Find where the given text appears and provide that cell's center as [X, Y] coordinate. 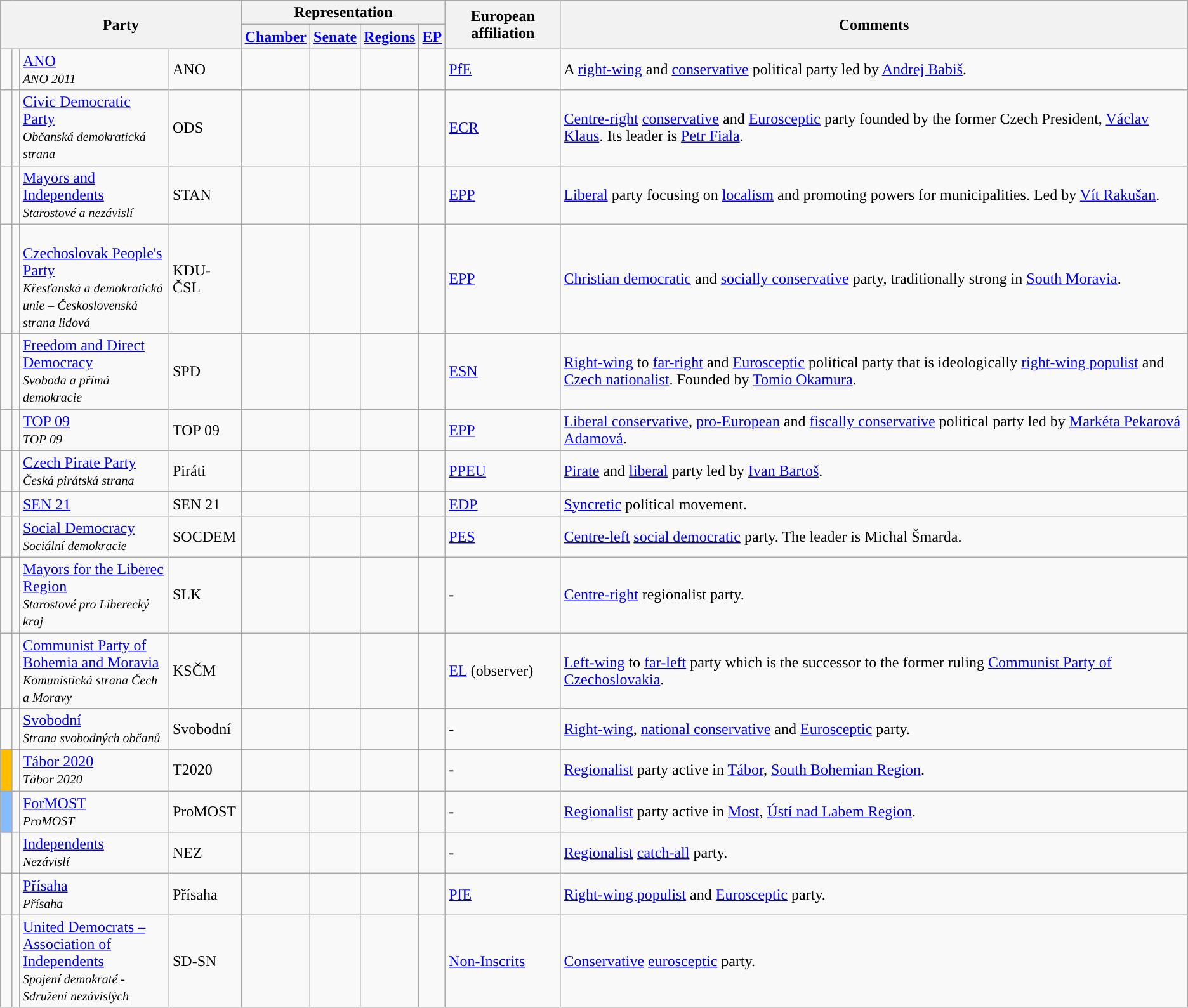
Centre-right conservative and Eurosceptic party founded by the former Czech President, Václav Klaus. Its leader is Petr Fiala. [874, 128]
ProMOST [205, 812]
IndependentsNezávislí [94, 853]
PES [503, 537]
STAN [205, 195]
Communist Party ofBohemia and MoraviaKomunistická strana Čech a Moravy [94, 671]
European affiliation [503, 25]
Conservative eurosceptic party. [874, 961]
A right-wing and conservative political party led by Andrej Babiš. [874, 70]
Piráti [205, 471]
ESN [503, 372]
Mayors and IndependentsStarostové a nezávislí [94, 195]
Comments [874, 25]
Party [121, 25]
Centre-left social democratic party. The leader is Michal Šmarda. [874, 537]
ANOANO 2011 [94, 70]
Centre-right regionalist party. [874, 595]
Liberal conservative, pro-European and fiscally conservative political party led by Markéta Pekarová Adamová. [874, 430]
NEZ [205, 853]
Pirate and liberal party led by Ivan Bartoš. [874, 471]
Right-wing to far-right and Eurosceptic political party that is ideologically right-wing populist and Czech nationalist. Founded by Tomio Okamura. [874, 372]
ODS [205, 128]
ANO [205, 70]
SOCDEM [205, 537]
SvobodníStrana svobodných občanů [94, 730]
Representation [343, 13]
Regionalist party active in Most, Ústí nad Labem Region. [874, 812]
SLK [205, 595]
Civic Democratic PartyObčanská demokratická strana [94, 128]
Czechoslovak People's PartyKřesťanská a demokratická unie – Československá strana lidová [94, 279]
Mayors for the Liberec RegionStarostové pro Liberecký kraj [94, 595]
TOP 09TOP 09 [94, 430]
Svobodní [205, 730]
SPD [205, 372]
Czech Pirate PartyČeská pirátská strana [94, 471]
SD-SN [205, 961]
ForMOSTProMOST [94, 812]
ECR [503, 128]
Senate [335, 37]
EP [432, 37]
EDP [503, 504]
T2020 [205, 770]
United Democrats – Association of IndependentsSpojení demokraté - Sdružení nezávislých [94, 961]
PPEU [503, 471]
Social DemocracySociální demokracie [94, 537]
Regions [390, 37]
Right-wing populist and Eurosceptic party. [874, 894]
Regionalist party active in Tábor, South Bohemian Region. [874, 770]
Tábor 2020Tábor 2020 [94, 770]
Right-wing, national conservative and Eurosceptic party. [874, 730]
Non-Inscrits [503, 961]
PřísahaPřísaha [94, 894]
KSČM [205, 671]
Christian democratic and socially conservative party, traditionally strong in South Moravia. [874, 279]
KDU-ČSL [205, 279]
Přísaha [205, 894]
Liberal party focusing on localism and promoting powers for municipalities. Led by Vít Rakušan. [874, 195]
Regionalist catch-all party. [874, 853]
Syncretic political movement. [874, 504]
Freedom and Direct DemocracySvoboda a přímá demokracie [94, 372]
EL (observer) [503, 671]
Left-wing to far-left party which is the successor to the former ruling Communist Party of Czechoslovakia. [874, 671]
Chamber [275, 37]
TOP 09 [205, 430]
